Detect which cell encompasses the target text, then output its [x, y] center coordinate. 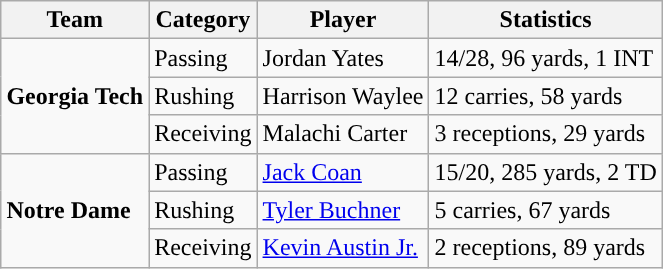
15/20, 285 yards, 2 TD [546, 172]
Team [75, 20]
5 carries, 67 yards [546, 210]
Statistics [546, 20]
12 carries, 58 yards [546, 96]
Malachi Carter [343, 134]
Harrison Waylee [343, 96]
3 receptions, 29 yards [546, 134]
Georgia Tech [75, 96]
Category [203, 20]
Tyler Buchner [343, 210]
Jordan Yates [343, 58]
Player [343, 20]
Jack Coan [343, 172]
Notre Dame [75, 210]
Kevin Austin Jr. [343, 248]
2 receptions, 89 yards [546, 248]
14/28, 96 yards, 1 INT [546, 58]
